Determine the (x, y) coordinate at the center of the cell enclosing the given text.  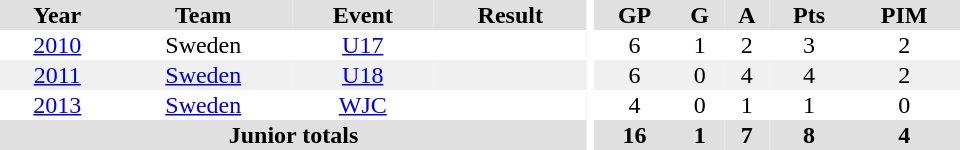
8 (810, 135)
Junior totals (294, 135)
A (747, 15)
GP (635, 15)
2010 (58, 45)
PIM (904, 15)
2013 (58, 105)
Result (511, 15)
3 (810, 45)
Team (204, 15)
U17 (363, 45)
G (700, 15)
16 (635, 135)
Pts (810, 15)
Event (363, 15)
Year (58, 15)
WJC (363, 105)
U18 (363, 75)
2011 (58, 75)
7 (747, 135)
